Extract the [x, y] coordinate from the center of the cell holding the provided text.  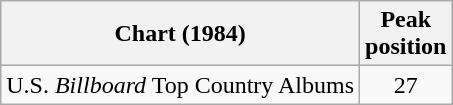
Chart (1984) [180, 34]
U.S. Billboard Top Country Albums [180, 85]
Peakposition [406, 34]
27 [406, 85]
